From the cell containing the given text, extract its center point as (x, y) coordinate. 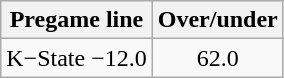
62.0 (218, 58)
Pregame line (76, 20)
Over/under (218, 20)
K−State −12.0 (76, 58)
